Provide the (X, Y) coordinate of the cell's center where the given text is located.  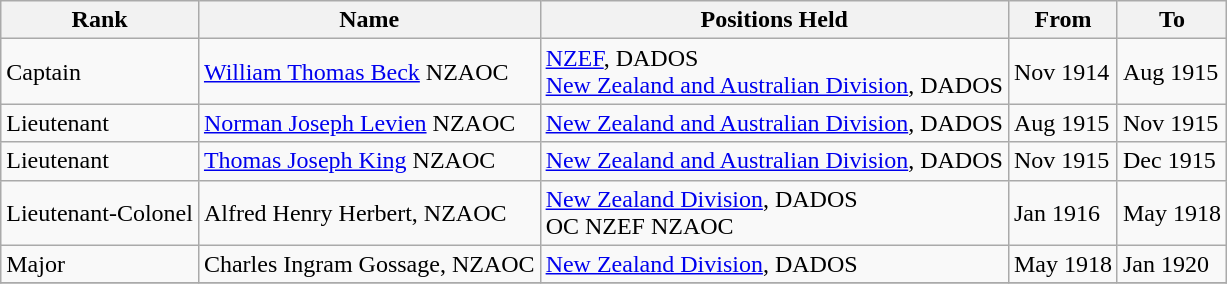
Charles Ingram Gossage, NZAOC (369, 264)
From (1062, 20)
Captain (100, 72)
Dec 1915 (1172, 161)
New Zealand Division, DADOSOC NZEF NZAOC (774, 212)
Jan 1916 (1062, 212)
Jan 1920 (1172, 264)
To (1172, 20)
New Zealand Division, DADOS (774, 264)
Lieutenant-Colonel (100, 212)
Rank (100, 20)
Thomas Joseph King NZAOC (369, 161)
Major (100, 264)
Alfred Henry Herbert, NZAOC (369, 212)
Name (369, 20)
Positions Held (774, 20)
Nov 1914 (1062, 72)
William Thomas Beck NZAOC (369, 72)
NZEF, DADOSNew Zealand and Australian Division, DADOS (774, 72)
Norman Joseph Levien NZAOC (369, 123)
